Provide the (X, Y) coordinate of the cell's center where the given text is located.  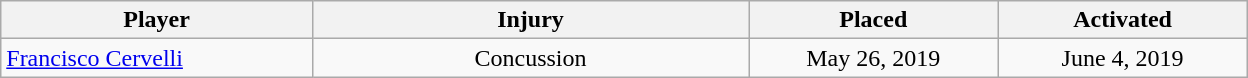
Placed (874, 20)
Activated (1122, 20)
May 26, 2019 (874, 58)
June 4, 2019 (1122, 58)
Concussion (530, 58)
Injury (530, 20)
Player (157, 20)
Francisco Cervelli (157, 58)
